Detect which cell encompasses the target text, then output its (X, Y) center coordinate. 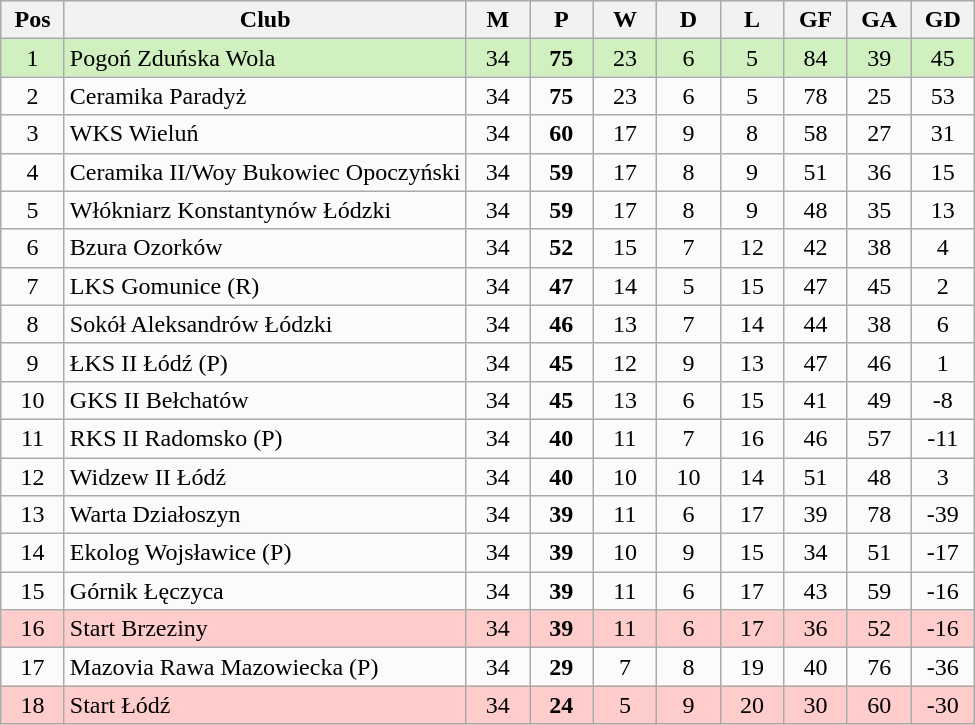
Mazovia Rawa Mazowiecka (P) (265, 667)
-30 (943, 705)
Start Łódź (265, 705)
Start Brzeziny (265, 629)
-36 (943, 667)
RKS II Radomsko (P) (265, 438)
20 (752, 705)
Warta Działoszyn (265, 515)
42 (816, 248)
18 (33, 705)
84 (816, 58)
Górnik Łęczyca (265, 591)
31 (943, 134)
Ceramika Paradyż (265, 96)
76 (879, 667)
Widzew II Łódź (265, 477)
-39 (943, 515)
35 (879, 210)
GA (879, 20)
M (498, 20)
43 (816, 591)
58 (816, 134)
Ekolog Wojsławice (P) (265, 553)
L (752, 20)
ŁKS II Łódź (P) (265, 362)
29 (562, 667)
49 (879, 400)
44 (816, 324)
GD (943, 20)
GKS II Bełchatów (265, 400)
GF (816, 20)
57 (879, 438)
LKS Gomunice (R) (265, 286)
Pogoń Zduńska Wola (265, 58)
D (689, 20)
27 (879, 134)
Bzura Ozorków (265, 248)
WKS Wieluń (265, 134)
-17 (943, 553)
25 (879, 96)
Włókniarz Konstantynów Łódzki (265, 210)
-11 (943, 438)
Club (265, 20)
W (625, 20)
19 (752, 667)
Pos (33, 20)
30 (816, 705)
Ceramika II/Woy Bukowiec Opoczyński (265, 172)
Sokół Aleksandrów Łódzki (265, 324)
-8 (943, 400)
41 (816, 400)
53 (943, 96)
24 (562, 705)
P (562, 20)
